Determine the (x, y) coordinate at the center of the cell enclosing the given text.  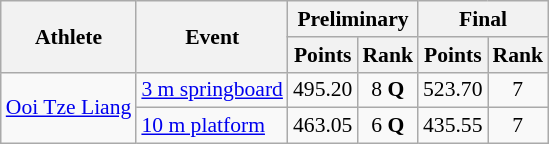
3 m springboard (212, 90)
Preliminary (353, 19)
Final (483, 19)
435.55 (452, 126)
495.20 (322, 90)
10 m platform (212, 126)
463.05 (322, 126)
Event (212, 36)
Ooi Tze Liang (69, 108)
8 Q (388, 90)
Athlete (69, 36)
6 Q (388, 126)
523.70 (452, 90)
